Capture the cell that displays the provided text and extract its [x, y] central coordinate. 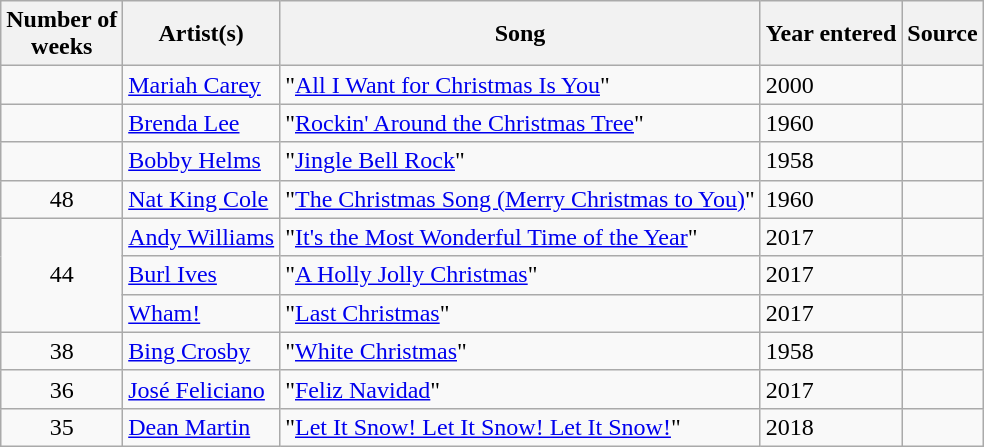
"The Christmas Song (Merry Christmas to You)" [520, 199]
"All I Want for Christmas Is You" [520, 85]
Brenda Lee [202, 123]
Andy Williams [202, 237]
2000 [830, 85]
Song [520, 34]
Number of weeks [62, 34]
35 [62, 427]
"Feliz Navidad" [520, 389]
44 [62, 275]
José Feliciano [202, 389]
2018 [830, 427]
Burl Ives [202, 275]
"It's the Most Wonderful Time of the Year" [520, 237]
"A Holly Jolly Christmas" [520, 275]
"Rockin' Around the Christmas Tree" [520, 123]
Nat King Cole [202, 199]
Bing Crosby [202, 351]
"Last Christmas" [520, 313]
Source [942, 34]
Bobby Helms [202, 161]
48 [62, 199]
"Jingle Bell Rock" [520, 161]
Artist(s) [202, 34]
"Let It Snow! Let It Snow! Let It Snow!" [520, 427]
Wham! [202, 313]
Year entered [830, 34]
36 [62, 389]
"White Christmas" [520, 351]
Dean Martin [202, 427]
38 [62, 351]
Mariah Carey [202, 85]
